Provide the (x, y) coordinate of the cell's center where the given text is located.  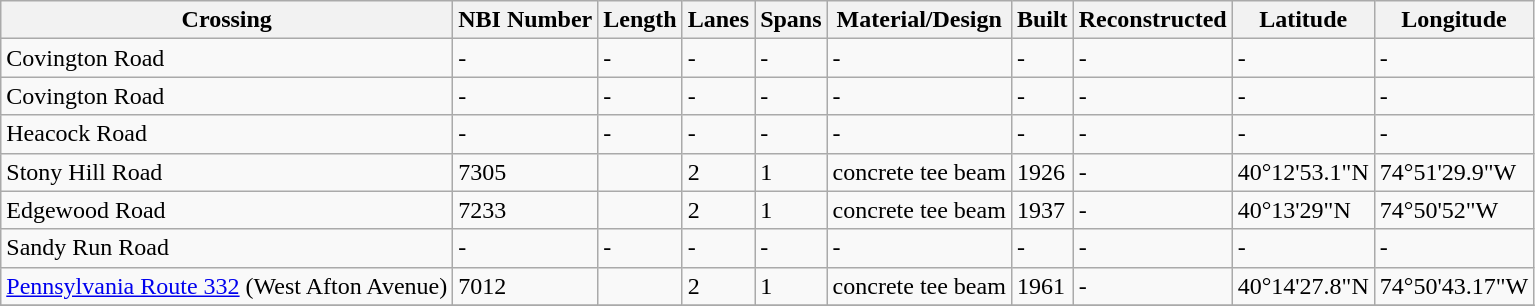
Stony Hill Road (227, 172)
Sandy Run Road (227, 248)
Crossing (227, 20)
1961 (1042, 286)
40°14'27.8"N (1303, 286)
1926 (1042, 172)
Latitude (1303, 20)
Length (640, 20)
Pennsylvania Route 332 (West Afton Avenue) (227, 286)
Reconstructed (1152, 20)
NBI Number (526, 20)
1937 (1042, 210)
74°51'29.9"W (1454, 172)
Edgewood Road (227, 210)
Heacock Road (227, 134)
7233 (526, 210)
Lanes (718, 20)
74°50'43.17"W (1454, 286)
7012 (526, 286)
74°50'52"W (1454, 210)
7305 (526, 172)
40°12'53.1"N (1303, 172)
Longitude (1454, 20)
40°13'29"N (1303, 210)
Material/Design (919, 20)
Spans (791, 20)
Built (1042, 20)
